Determine the (X, Y) coordinate at the center of the cell enclosing the given text.  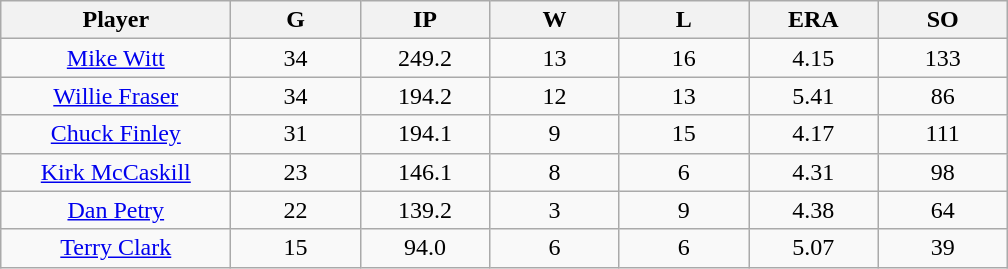
Terry Clark (116, 248)
5.07 (814, 248)
146.1 (424, 172)
W (554, 20)
Player (116, 20)
139.2 (424, 210)
22 (296, 210)
3 (554, 210)
86 (942, 96)
Willie Fraser (116, 96)
12 (554, 96)
39 (942, 248)
Kirk McCaskill (116, 172)
4.38 (814, 210)
94.0 (424, 248)
98 (942, 172)
111 (942, 134)
23 (296, 172)
4.31 (814, 172)
L (684, 20)
249.2 (424, 58)
Mike Witt (116, 58)
G (296, 20)
5.41 (814, 96)
SO (942, 20)
ERA (814, 20)
IP (424, 20)
16 (684, 58)
194.2 (424, 96)
Chuck Finley (116, 134)
194.1 (424, 134)
64 (942, 210)
133 (942, 58)
4.17 (814, 134)
8 (554, 172)
31 (296, 134)
Dan Petry (116, 210)
4.15 (814, 58)
